Search for the cell housing the specified text and yield its (x, y) center coordinate. 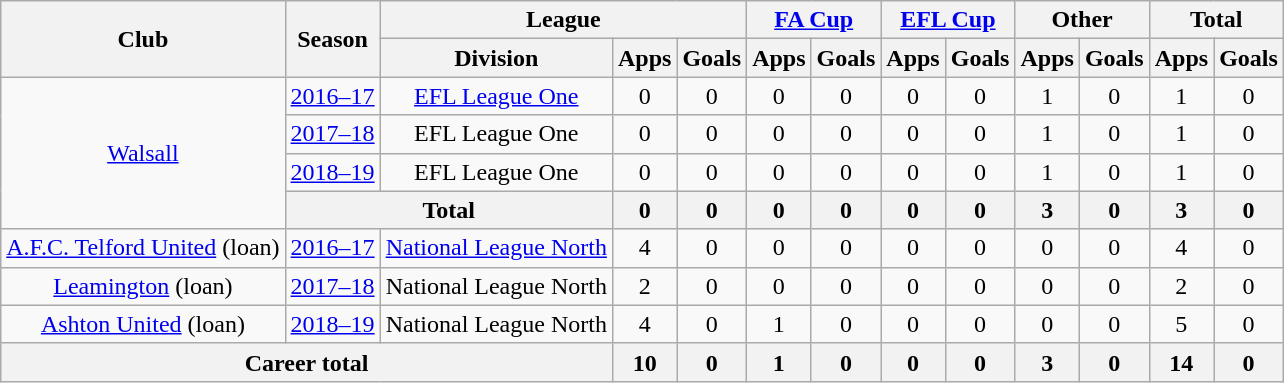
Leamington (loan) (143, 286)
5 (1181, 324)
Walsall (143, 153)
Ashton United (loan) (143, 324)
10 (644, 362)
FA Cup (814, 20)
League (563, 20)
Other (1082, 20)
Career total (307, 362)
Club (143, 39)
A.F.C. Telford United (loan) (143, 248)
14 (1181, 362)
Division (496, 58)
EFL Cup (948, 20)
Season (332, 39)
